Locate the cell with the specified text and output its (X, Y) center coordinate. 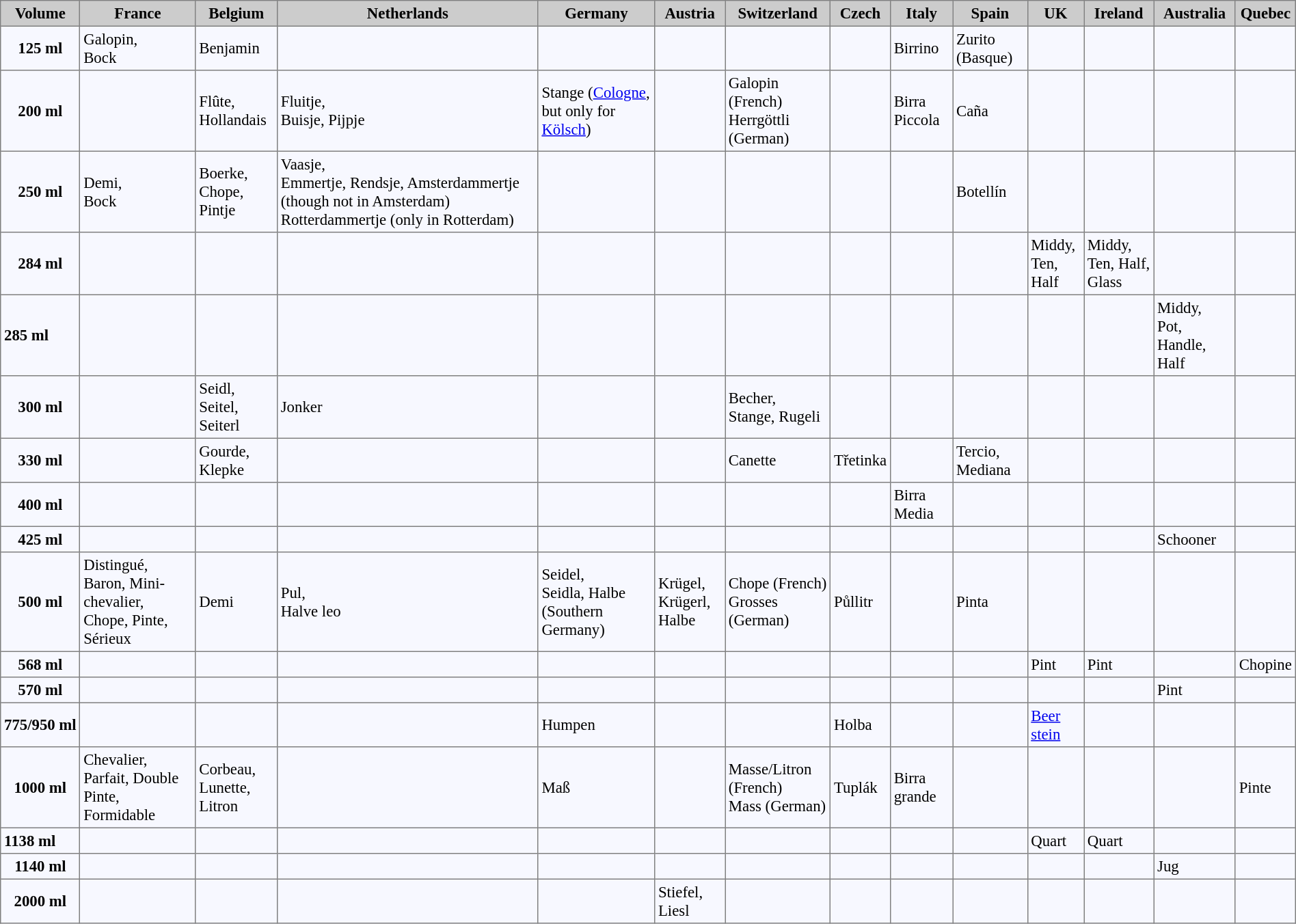
Birra Piccola (921, 111)
Benjamin (237, 48)
Becher,Stange, Rugeli (778, 407)
250 ml (40, 191)
200 ml (40, 111)
Birra grande (921, 787)
284 ml (40, 264)
500 ml (40, 602)
Boerke,Chope, Pintje (237, 191)
285 ml (40, 335)
2000 ml (40, 901)
Germany (596, 14)
Masse/Litron (French)Mass (German) (778, 787)
Chevalier,Parfait, Double Pinte, Formidable (138, 787)
Demi (237, 602)
Middy,Ten, Half (1055, 264)
Volume (40, 14)
Fluitje,Buisje, Pijpje (407, 111)
Galopin (French)Herrgöttli (German) (778, 111)
Belgium (237, 14)
Gourde,Klepke (237, 460)
570 ml (40, 690)
Birrino (921, 48)
Zurito (Basque) (990, 48)
Humpen (596, 724)
425 ml (40, 539)
Pinta (990, 602)
125 ml (40, 48)
Switzerland (778, 14)
330 ml (40, 460)
Flûte,Hollandais (237, 111)
UK (1055, 14)
Italy (921, 14)
Jonker (407, 407)
Beer stein (1055, 724)
Galopin,Bock (138, 48)
Czech (861, 14)
Schooner (1195, 539)
Jug (1195, 867)
775/950 ml (40, 724)
Tercio,Mediana (990, 460)
Birra Media (921, 504)
400 ml (40, 504)
1140 ml (40, 867)
Middy,Pot, Handle, Half (1195, 335)
Caña (990, 111)
Stiefel,Liesl (690, 901)
300 ml (40, 407)
France (138, 14)
Spain (990, 14)
Vaasje,Emmertje, Rendsje, Amsterdammertje (though not in Amsterdam) Rotterdammertje (only in Rotterdam) (407, 191)
Middy,Ten, Half, Glass (1119, 264)
Canette (778, 460)
Quebec (1265, 14)
1000 ml (40, 787)
Stange (Cologne, but only for Kölsch) (596, 111)
Chopine (1265, 664)
Půllitr (861, 602)
Tuplák (861, 787)
Distingué, Baron, Mini-chevalier,Chope, Pinte, Sérieux (138, 602)
Třetinka (861, 460)
Krügel,Krügerl, Halbe (690, 602)
Seidel,Seidla, Halbe (Southern Germany) (596, 602)
Botellín (990, 191)
Holba (861, 724)
Pul,Halve leo (407, 602)
Netherlands (407, 14)
Corbeau,Lunette, Litron (237, 787)
568 ml (40, 664)
Chope (French)Grosses (German) (778, 602)
Pinte (1265, 787)
Australia (1195, 14)
Ireland (1119, 14)
Austria (690, 14)
Demi,Bock (138, 191)
1138 ml (40, 841)
Maß (596, 787)
Seidl,Seitel,Seiterl (237, 407)
